Return the (x, y) coordinate for the center point of the cell that contains the specified text.  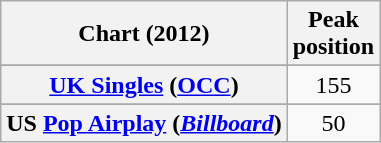
Chart (2012) (144, 34)
155 (333, 85)
50 (333, 123)
US Pop Airplay (Billboard) (144, 123)
Peakposition (333, 34)
UK Singles (OCC) (144, 85)
